Extract the [x, y] coordinate from the center of the cell holding the provided text.  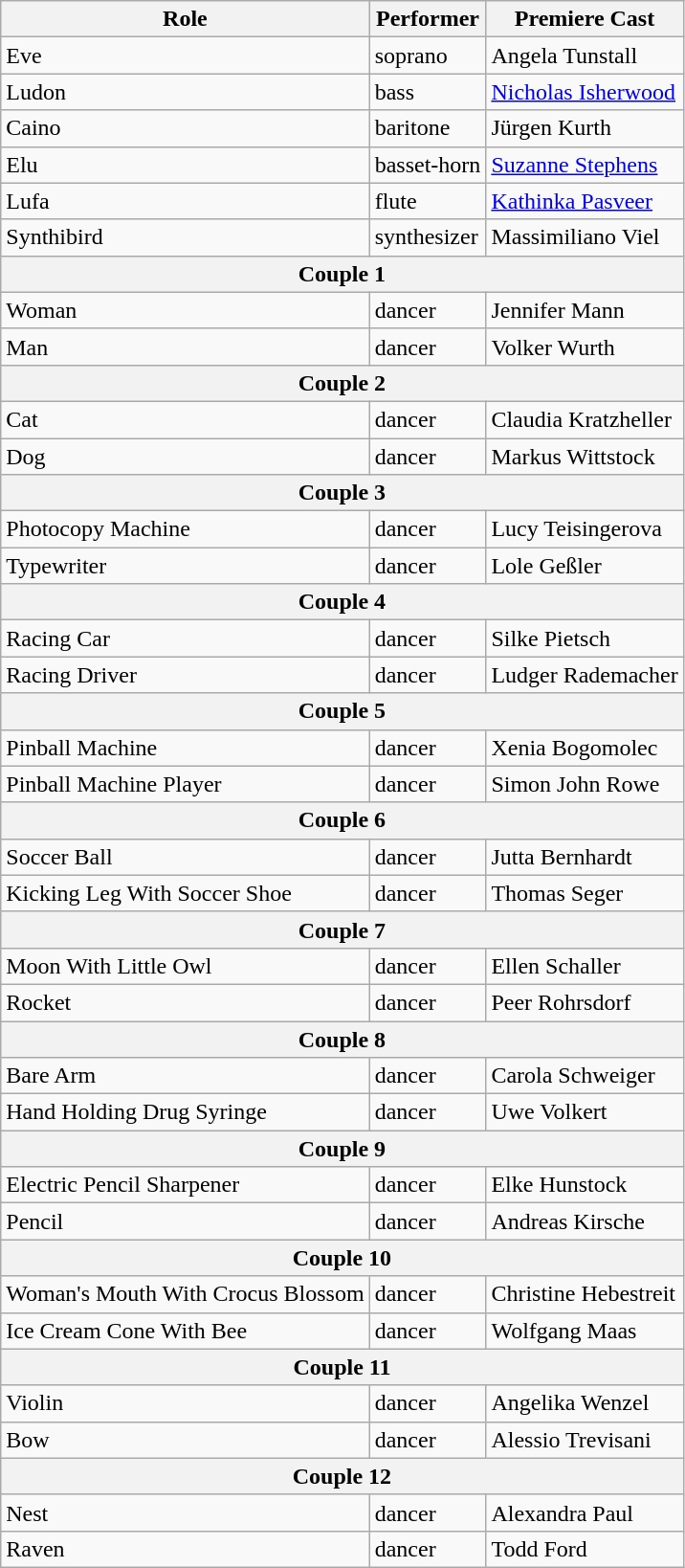
Dog [186, 457]
Couple 1 [342, 274]
Pinball Machine [186, 748]
Todd Ford [585, 1549]
soprano [428, 56]
Bow [186, 1440]
Premiere Cast [585, 19]
Couple 12 [342, 1476]
Markus Wittstock [585, 457]
Couple 7 [342, 930]
Raven [186, 1549]
Elu [186, 165]
Claudia Kratzheller [585, 419]
Performer [428, 19]
bass [428, 92]
Jürgen Kurth [585, 128]
Couple 6 [342, 820]
baritone [428, 128]
Couple 11 [342, 1367]
Simon John Rowe [585, 784]
Bare Arm [186, 1076]
Volker Wurth [585, 347]
Couple 3 [342, 493]
Hand Holding Drug Syringe [186, 1112]
Ice Cream Cone With Bee [186, 1331]
Angelika Wenzel [585, 1403]
Caino [186, 128]
Pencil [186, 1221]
Wolfgang Maas [585, 1331]
Christine Hebestreit [585, 1294]
Pinball Machine Player [186, 784]
flute [428, 201]
Alessio Trevisani [585, 1440]
Couple 10 [342, 1258]
Woman's Mouth With Crocus Blossom [186, 1294]
Eve [186, 56]
Elke Hunstock [585, 1185]
Moon With Little Owl [186, 966]
Racing Car [186, 638]
basset-horn [428, 165]
Role [186, 19]
Couple 4 [342, 602]
Ellen Schaller [585, 966]
Couple 8 [342, 1039]
Andreas Kirsche [585, 1221]
Suzanne Stephens [585, 165]
Racing Driver [186, 675]
Violin [186, 1403]
synthesizer [428, 237]
Synthibird [186, 237]
Ludger Rademacher [585, 675]
Peer Rohrsdorf [585, 1002]
Thomas Seger [585, 893]
Couple 9 [342, 1149]
Lole Geßler [585, 566]
Uwe Volkert [585, 1112]
Soccer Ball [186, 857]
Couple 5 [342, 711]
Photocopy Machine [186, 529]
Jutta Bernhardt [585, 857]
Nicholas Isherwood [585, 92]
Carola Schweiger [585, 1076]
Lucy Teisingerova [585, 529]
Typewriter [186, 566]
Alexandra Paul [585, 1512]
Kathinka Pasveer [585, 201]
Kicking Leg With Soccer Shoe [186, 893]
Massimiliano Viel [585, 237]
Electric Pencil Sharpener [186, 1185]
Couple 2 [342, 383]
Lufa [186, 201]
Angela Tunstall [585, 56]
Woman [186, 310]
Cat [186, 419]
Ludon [186, 92]
Man [186, 347]
Nest [186, 1512]
Rocket [186, 1002]
Xenia Bogomolec [585, 748]
Silke Pietsch [585, 638]
Jennifer Mann [585, 310]
